Output the (x, y) coordinate of the center of the cell containing the given text.  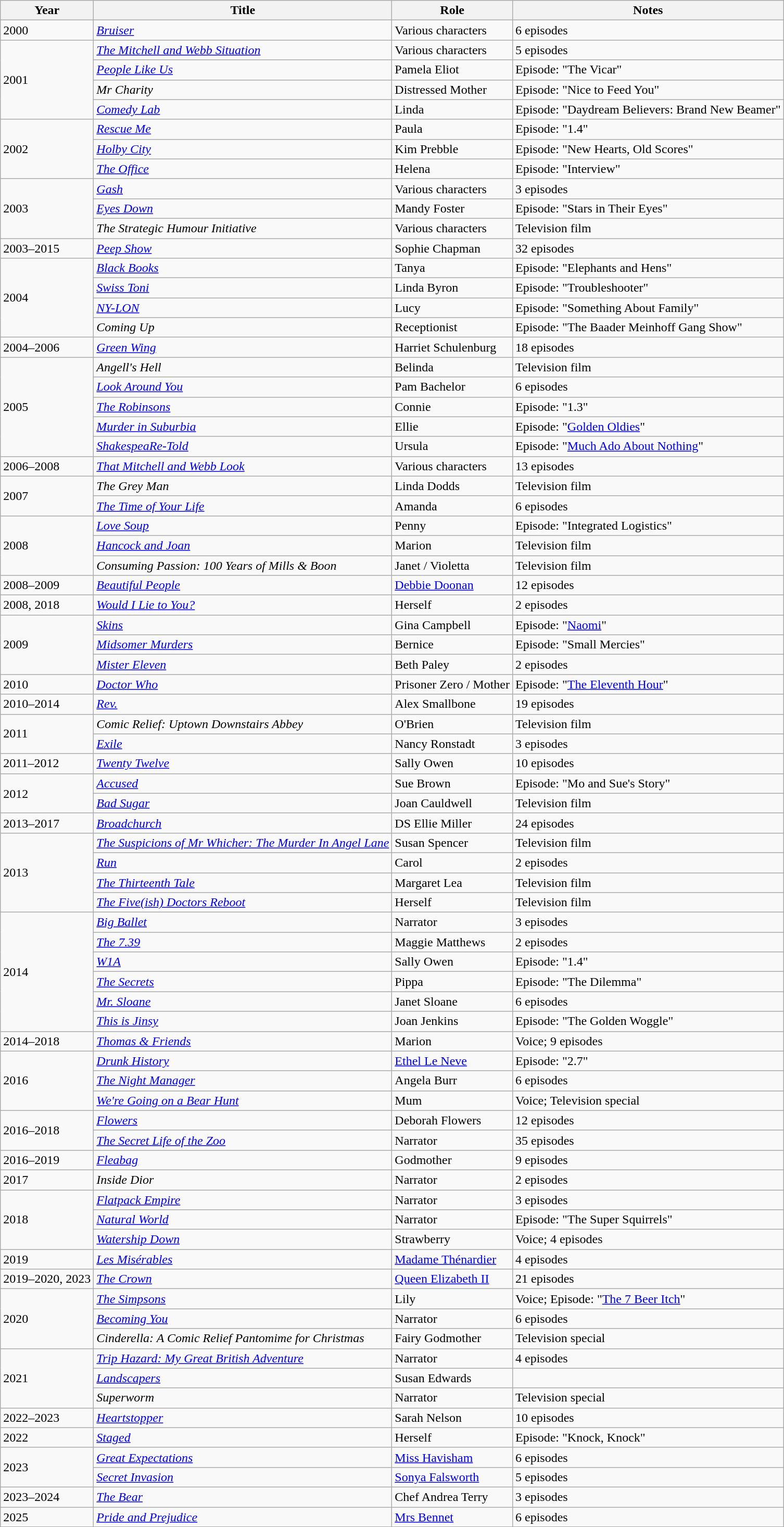
The Secret Life of the Zoo (243, 1140)
2016 (47, 1081)
Episode: "The Dilemma" (648, 982)
Episode: "Mo and Sue's Story" (648, 783)
The Simpsons (243, 1299)
2022 (47, 1437)
Linda Dodds (452, 486)
Exile (243, 744)
Sophie Chapman (452, 248)
Chef Andrea Terry (452, 1497)
Trip Hazard: My Great British Adventure (243, 1358)
The Thirteenth Tale (243, 883)
The Crown (243, 1279)
Les Misérables (243, 1259)
2002 (47, 149)
Cinderella: A Comic Relief Pantomime for Christmas (243, 1338)
Broadchurch (243, 823)
Mister Eleven (243, 665)
Belinda (452, 367)
The Strategic Humour Initiative (243, 228)
The Suspicions of Mr Whicher: The Murder In Angel Lane (243, 843)
Fleabag (243, 1160)
Kim Prebble (452, 149)
Secret Invasion (243, 1477)
Staged (243, 1437)
Sarah Nelson (452, 1418)
19 episodes (648, 704)
Strawberry (452, 1240)
Peep Show (243, 248)
Superworm (243, 1398)
2004–2006 (47, 347)
The Time of Your Life (243, 506)
35 episodes (648, 1140)
2019 (47, 1259)
Run (243, 862)
Connie (452, 407)
2012 (47, 793)
2019–2020, 2023 (47, 1279)
Amanda (452, 506)
9 episodes (648, 1160)
2007 (47, 496)
Episode: "Troubleshooter" (648, 288)
Linda Byron (452, 288)
Sue Brown (452, 783)
Ellie (452, 427)
Thomas & Friends (243, 1041)
Rev. (243, 704)
Big Ballet (243, 922)
Love Soup (243, 525)
Nancy Ronstadt (452, 744)
Beautiful People (243, 585)
DS Ellie Miller (452, 823)
Gash (243, 189)
Episode: "The Eleventh Hour" (648, 684)
Helena (452, 169)
2010–2014 (47, 704)
Harriet Schulenburg (452, 347)
Look Around You (243, 387)
Sonya Falsworth (452, 1477)
Ursula (452, 446)
Lucy (452, 308)
We're Going on a Bear Hunt (243, 1100)
2008–2009 (47, 585)
Janet Sloane (452, 1002)
The Five(ish) Doctors Reboot (243, 903)
Margaret Lea (452, 883)
Holby City (243, 149)
Twenty Twelve (243, 763)
Ethel Le Neve (452, 1061)
2025 (47, 1517)
Episode: "Golden Oldies" (648, 427)
Role (452, 10)
Bruiser (243, 30)
2022–2023 (47, 1418)
21 episodes (648, 1279)
2018 (47, 1219)
Episode: "Daydream Believers: Brand New Beamer" (648, 109)
Year (47, 10)
Mr Charity (243, 90)
Episode: "The Golden Woggle" (648, 1021)
Miss Havisham (452, 1457)
Accused (243, 783)
Pippa (452, 982)
Episode: "1.3" (648, 407)
Madame Thénardier (452, 1259)
2004 (47, 298)
Paula (452, 129)
The Secrets (243, 982)
Drunk History (243, 1061)
2011–2012 (47, 763)
Eyes Down (243, 208)
Episode: "Stars in Their Eyes" (648, 208)
Midsomer Murders (243, 645)
Mr. Sloane (243, 1002)
Doctor Who (243, 684)
Episode: "Knock, Knock" (648, 1437)
2003–2015 (47, 248)
Voice; 4 episodes (648, 1240)
Debbie Doonan (452, 585)
Episode: "Integrated Logistics" (648, 525)
This is Jinsy (243, 1021)
32 episodes (648, 248)
Skins (243, 625)
Flatpack Empire (243, 1199)
2009 (47, 645)
Title (243, 10)
Mandy Foster (452, 208)
Swiss Toni (243, 288)
2023 (47, 1467)
Episode: "The Super Squirrels" (648, 1220)
NY-LON (243, 308)
Tanya (452, 268)
Episode: "Much Ado About Nothing" (648, 446)
Godmother (452, 1160)
Joan Cauldwell (452, 803)
The Robinsons (243, 407)
2013–2017 (47, 823)
Deborah Flowers (452, 1120)
2016–2019 (47, 1160)
Heartstopper (243, 1418)
2014 (47, 972)
Becoming You (243, 1319)
The Mitchell and Webb Situation (243, 50)
Linda (452, 109)
Coming Up (243, 328)
Alex Smallbone (452, 704)
Queen Elizabeth II (452, 1279)
Distressed Mother (452, 90)
24 episodes (648, 823)
18 episodes (648, 347)
13 episodes (648, 466)
Episode: "The Baader Meinhoff Gang Show" (648, 328)
Inside Dior (243, 1180)
Consuming Passion: 100 Years of Mills & Boon (243, 565)
2013 (47, 872)
Joan Jenkins (452, 1021)
Murder in Suburbia (243, 427)
Susan Edwards (452, 1378)
2006–2008 (47, 466)
Carol (452, 862)
Bernice (452, 645)
Pam Bachelor (452, 387)
Landscapers (243, 1378)
Natural World (243, 1220)
Voice; Television special (648, 1100)
Gina Campbell (452, 625)
Episode: "Elephants and Hens" (648, 268)
Episode: "New Hearts, Old Scores" (648, 149)
Episode: "Interview" (648, 169)
Green Wing (243, 347)
Episode: "Something About Family" (648, 308)
The 7.39 (243, 942)
Mum (452, 1100)
2005 (47, 407)
Angell's Hell (243, 367)
W1A (243, 962)
Bad Sugar (243, 803)
2020 (47, 1319)
The Bear (243, 1497)
2008 (47, 545)
Maggie Matthews (452, 942)
2011 (47, 734)
Notes (648, 10)
Comedy Lab (243, 109)
Episode: "2.7" (648, 1061)
ShakespeaRe-Told (243, 446)
2008, 2018 (47, 605)
Mrs Bennet (452, 1517)
Pamela Eliot (452, 70)
Voice; 9 episodes (648, 1041)
The Night Manager (243, 1081)
Susan Spencer (452, 843)
O'Brien (452, 724)
Hancock and Joan (243, 545)
The Office (243, 169)
2000 (47, 30)
2016–2018 (47, 1130)
Episode: "Small Mercies" (648, 645)
Episode: "Nice to Feed You" (648, 90)
Angela Burr (452, 1081)
Watership Down (243, 1240)
Janet / Violetta (452, 565)
Flowers (243, 1120)
Voice; Episode: "The 7 Beer Itch" (648, 1299)
Great Expectations (243, 1457)
2003 (47, 208)
Lily (452, 1299)
Episode: "The Vicar" (648, 70)
Penny (452, 525)
Would I Lie to You? (243, 605)
2017 (47, 1180)
Episode: "Naomi" (648, 625)
Black Books (243, 268)
Receptionist (452, 328)
2023–2024 (47, 1497)
2014–2018 (47, 1041)
The Grey Man (243, 486)
Beth Paley (452, 665)
2021 (47, 1378)
2001 (47, 80)
Comic Relief: Uptown Downstairs Abbey (243, 724)
Prisoner Zero / Mother (452, 684)
Pride and Prejudice (243, 1517)
That Mitchell and Webb Look (243, 466)
Rescue Me (243, 129)
People Like Us (243, 70)
Fairy Godmother (452, 1338)
2010 (47, 684)
